Find where the given text appears and provide that cell's center as (X, Y) coordinate. 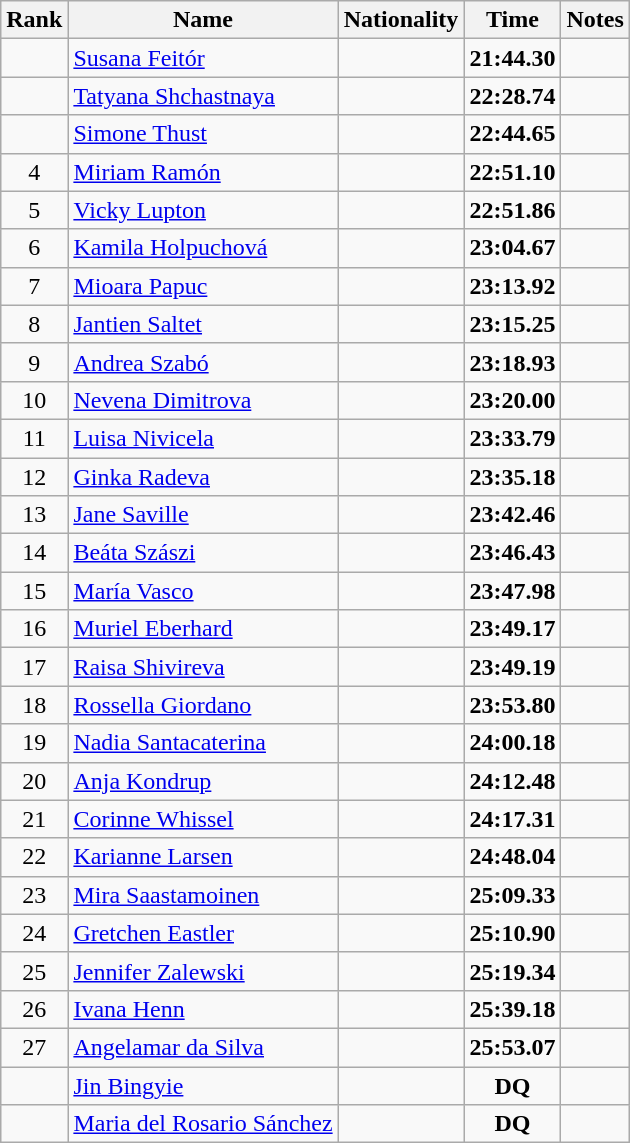
Kamila Holpuchová (203, 248)
25:39.18 (512, 1009)
María Vasco (203, 591)
Susana Feitór (203, 58)
Nationality (401, 20)
Jin Bingyie (203, 1085)
Rank (34, 20)
23:46.43 (512, 553)
Time (512, 20)
Vicky Lupton (203, 210)
Miriam Ramón (203, 172)
Tatyana Shchastnaya (203, 96)
24:00.18 (512, 743)
23:35.18 (512, 477)
22 (34, 857)
19 (34, 743)
Karianne Larsen (203, 857)
27 (34, 1047)
23:18.93 (512, 362)
5 (34, 210)
25:09.33 (512, 895)
16 (34, 629)
4 (34, 172)
24:12.48 (512, 781)
Ivana Henn (203, 1009)
24 (34, 933)
9 (34, 362)
12 (34, 477)
Maria del Rosario Sánchez (203, 1124)
23:49.17 (512, 629)
20 (34, 781)
7 (34, 286)
22:51.10 (512, 172)
Beáta Szászi (203, 553)
22:44.65 (512, 134)
25:10.90 (512, 933)
Simone Thust (203, 134)
Nevena Dimitrova (203, 400)
25:19.34 (512, 971)
Muriel Eberhard (203, 629)
Corinne Whissel (203, 819)
Gretchen Eastler (203, 933)
Jane Saville (203, 515)
Raisa Shivireva (203, 667)
Rossella Giordano (203, 705)
Notes (595, 20)
14 (34, 553)
23:13.92 (512, 286)
Jantien Saltet (203, 324)
23:33.79 (512, 438)
13 (34, 515)
23:15.25 (512, 324)
Name (203, 20)
Ginka Radeva (203, 477)
22:51.86 (512, 210)
25 (34, 971)
10 (34, 400)
23:42.46 (512, 515)
Luisa Nivicela (203, 438)
23:53.80 (512, 705)
25:53.07 (512, 1047)
22:28.74 (512, 96)
18 (34, 705)
21 (34, 819)
Mioara Papuc (203, 286)
23:47.98 (512, 591)
24:17.31 (512, 819)
23:04.67 (512, 248)
Andrea Szabó (203, 362)
21:44.30 (512, 58)
23 (34, 895)
24:48.04 (512, 857)
23:49.19 (512, 667)
17 (34, 667)
Angelamar da Silva (203, 1047)
Anja Kondrup (203, 781)
15 (34, 591)
6 (34, 248)
Jennifer Zalewski (203, 971)
11 (34, 438)
Nadia Santacaterina (203, 743)
26 (34, 1009)
Mira Saastamoinen (203, 895)
8 (34, 324)
23:20.00 (512, 400)
